Detect which cell encompasses the target text, then output its (x, y) center coordinate. 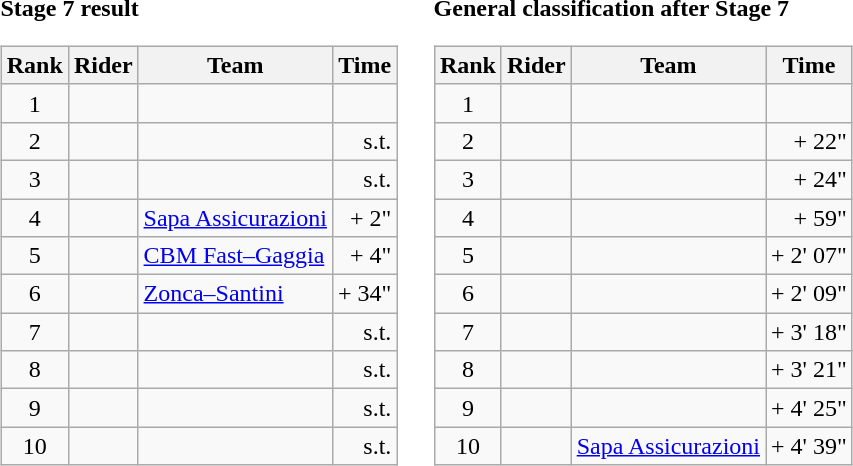
+ 4" (364, 256)
+ 2" (364, 217)
CBM Fast–Gaggia (235, 256)
+ 3' 18" (810, 332)
+ 2' 09" (810, 294)
+ 34" (364, 294)
+ 3' 21" (810, 370)
+ 59" (810, 217)
+ 24" (810, 179)
+ 4' 25" (810, 408)
+ 2' 07" (810, 256)
+ 4' 39" (810, 446)
+ 22" (810, 141)
Zonca–Santini (235, 294)
